Capture the cell that displays the provided text and extract its [X, Y] central coordinate. 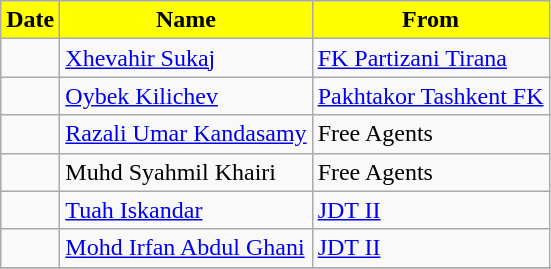
Razali Umar Kandasamy [186, 134]
Mohd Irfan Abdul Ghani [186, 248]
From [430, 20]
Xhevahir Sukaj [186, 58]
Oybek Kilichev [186, 96]
Pakhtakor Tashkent FK [430, 96]
Muhd Syahmil Khairi [186, 172]
FK Partizani Tirana [430, 58]
Name [186, 20]
Date [30, 20]
Tuah Iskandar [186, 210]
